Extract the (x, y) coordinate from the center of the cell holding the provided text.  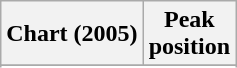
Chart (2005) (72, 34)
Peakposition (189, 34)
